Capture the cell that displays the provided text and extract its [x, y] central coordinate. 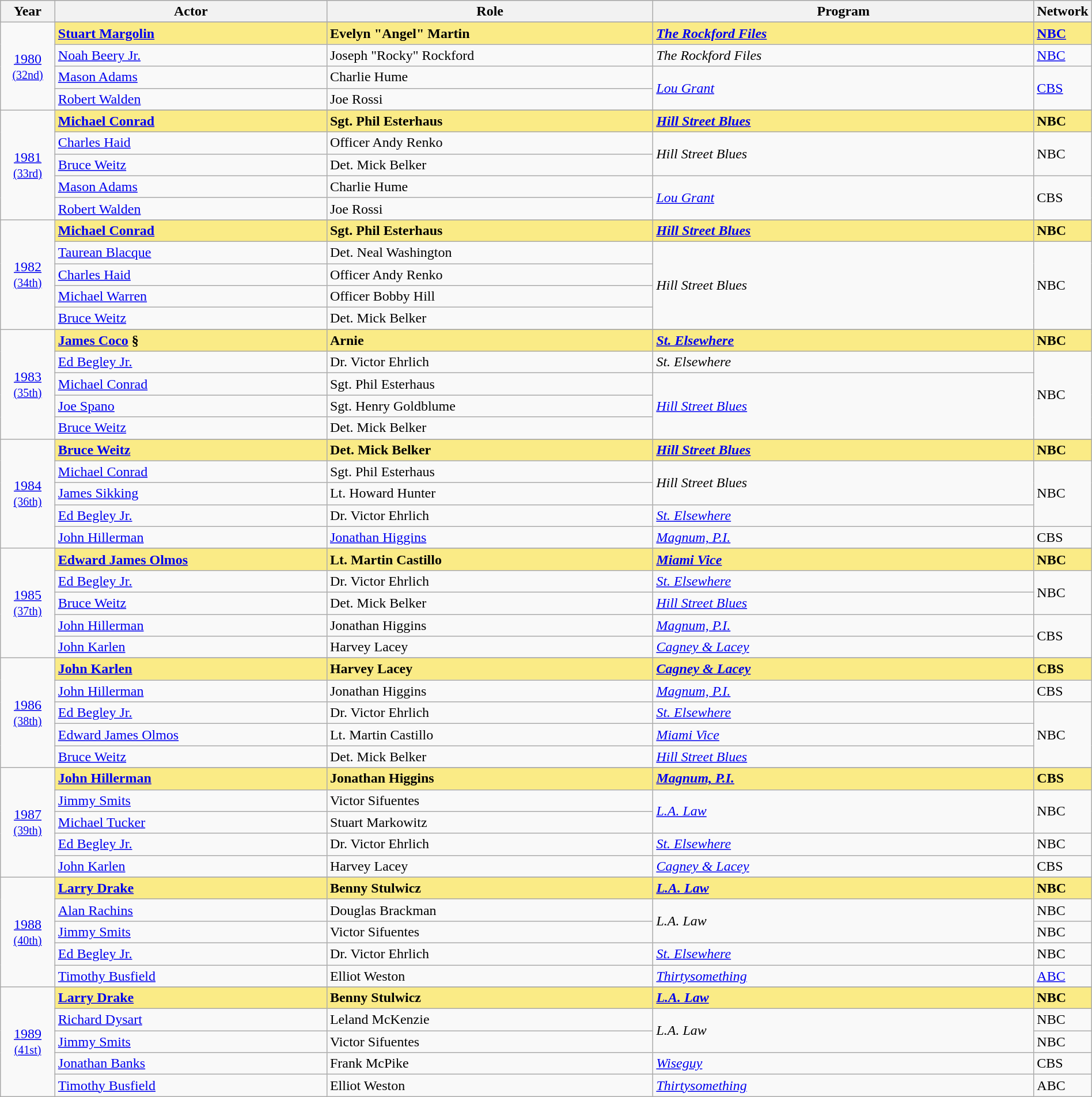
1988(40th) [28, 932]
Taurean Blacque [191, 252]
1989(41st) [28, 1042]
Alan Rachins [191, 910]
James Sikking [191, 494]
Arnie [490, 340]
Joe Spano [191, 406]
1984(36th) [28, 494]
Actor [191, 12]
Year [28, 12]
Michael Tucker [191, 822]
Sgt. Henry Goldblume [490, 406]
Stuart Markowitz [490, 822]
Program [843, 12]
1987(39th) [28, 822]
Wiseguy [843, 1064]
Leland McKenzie [490, 1020]
Lt. Howard Hunter [490, 494]
Stuart Margolin [191, 33]
Officer Bobby Hill [490, 297]
1985(37th) [28, 603]
1980(32nd) [28, 66]
Michael Warren [191, 297]
Noah Beery Jr. [191, 55]
James Coco § [191, 340]
Jonathan Banks [191, 1064]
Network [1063, 12]
Frank McPike [490, 1064]
Evelyn "Angel" Martin [490, 33]
1982(34th) [28, 274]
Douglas Brackman [490, 910]
1986(38th) [28, 713]
Role [490, 12]
Det. Neal Washington [490, 252]
Joseph "Rocky" Rockford [490, 55]
1981(33rd) [28, 165]
Richard Dysart [191, 1020]
1983(35th) [28, 384]
